From the cell containing the given text, extract its center point as (x, y) coordinate. 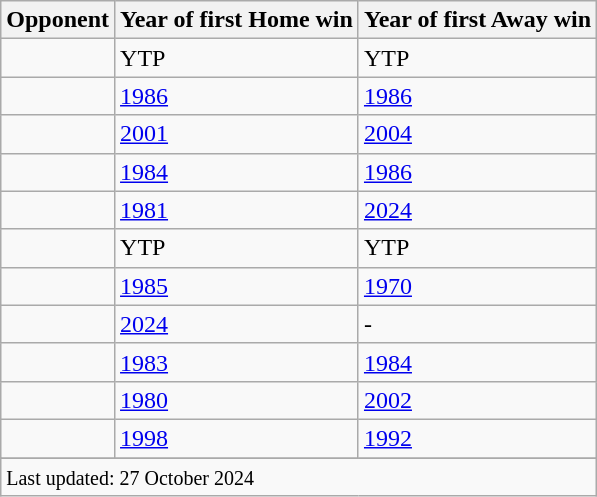
2004 (477, 134)
2001 (237, 134)
2002 (477, 400)
1992 (477, 438)
Year of first Home win (237, 20)
1981 (237, 210)
1985 (237, 286)
1980 (237, 400)
Opponent (58, 20)
1983 (237, 362)
Year of first Away win (477, 20)
Last updated: 27 October 2024 (299, 477)
- (477, 324)
1998 (237, 438)
1970 (477, 286)
